From the cell containing the given text, extract its center point as (X, Y) coordinate. 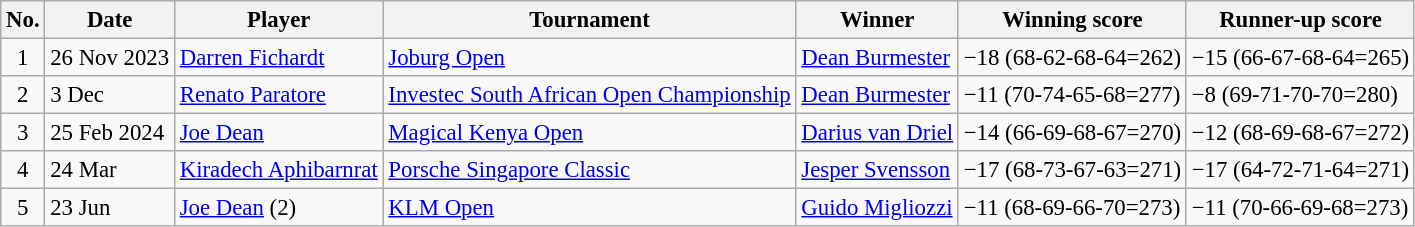
Player (278, 20)
−14 (66-69-68-67=270) (1072, 133)
Tournament (590, 20)
KLM Open (590, 208)
Darren Fichardt (278, 58)
−17 (68-73-67-63=271) (1072, 170)
24 Mar (110, 170)
No. (23, 20)
−12 (68-69-68-67=272) (1300, 133)
Joburg Open (590, 58)
−11 (70-74-65-68=277) (1072, 95)
Renato Paratore (278, 95)
−8 (69-71-70-70=280) (1300, 95)
−11 (70-66-69-68=273) (1300, 208)
−17 (64-72-71-64=271) (1300, 170)
5 (23, 208)
Date (110, 20)
Joe Dean (2) (278, 208)
Darius van Driel (877, 133)
3 (23, 133)
Porsche Singapore Classic (590, 170)
Runner-up score (1300, 20)
Magical Kenya Open (590, 133)
3 Dec (110, 95)
1 (23, 58)
−15 (66-67-68-64=265) (1300, 58)
23 Jun (110, 208)
−11 (68-69-66-70=273) (1072, 208)
Winning score (1072, 20)
−18 (68-62-68-64=262) (1072, 58)
25 Feb 2024 (110, 133)
4 (23, 170)
Kiradech Aphibarnrat (278, 170)
Winner (877, 20)
Investec South African Open Championship (590, 95)
Joe Dean (278, 133)
Jesper Svensson (877, 170)
Guido Migliozzi (877, 208)
26 Nov 2023 (110, 58)
2 (23, 95)
